Capture the cell that displays the provided text and extract its (X, Y) central coordinate. 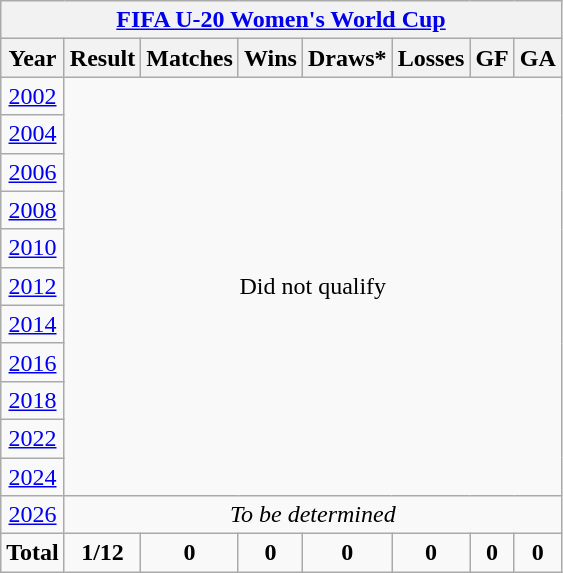
1/12 (102, 553)
Did not qualify (312, 286)
2026 (33, 515)
Year (33, 58)
2012 (33, 286)
2010 (33, 248)
2002 (33, 96)
GF (492, 58)
2018 (33, 400)
2006 (33, 172)
Wins (270, 58)
Draws* (347, 58)
2016 (33, 362)
2004 (33, 134)
2022 (33, 438)
2014 (33, 324)
2024 (33, 477)
GA (538, 58)
Matches (190, 58)
Total (33, 553)
Losses (431, 58)
2008 (33, 210)
FIFA U-20 Women's World Cup (282, 20)
Result (102, 58)
To be determined (312, 515)
